From the cell containing the given text, extract its center point as [X, Y] coordinate. 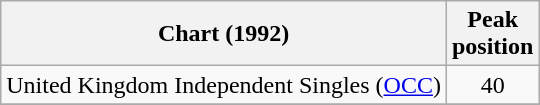
Chart (1992) [224, 34]
40 [492, 85]
United Kingdom Independent Singles (OCC) [224, 85]
Peakposition [492, 34]
